Output the (X, Y) coordinate of the center of the cell containing the given text.  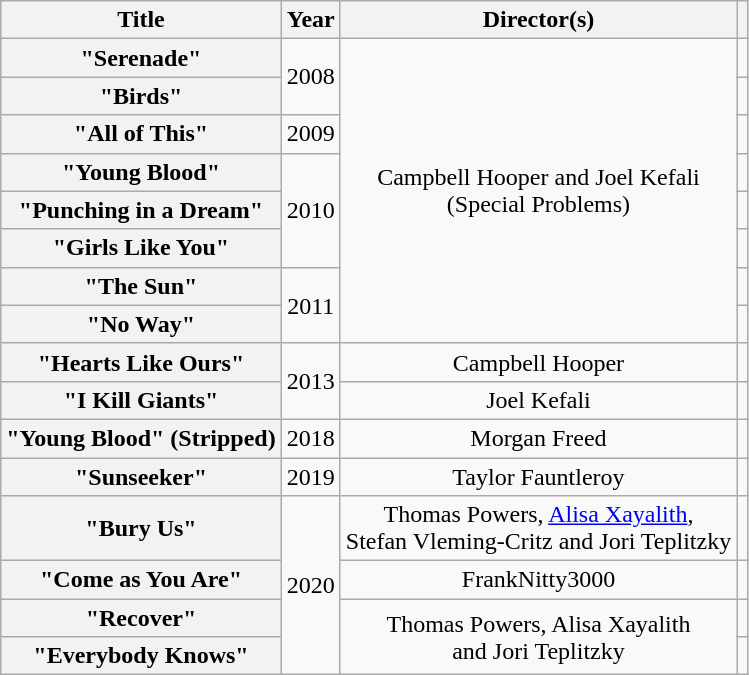
Title (141, 20)
"Come as You Are" (141, 580)
FrankNitty3000 (538, 580)
2008 (310, 77)
"Young Blood" (141, 172)
2011 (310, 305)
Year (310, 20)
Campbell Hooper and Joel Kefali(Special Problems) (538, 191)
"I Kill Giants" (141, 400)
"Hearts Like Ours" (141, 362)
Joel Kefali (538, 400)
"Punching in a Dream" (141, 210)
Campbell Hooper (538, 362)
2013 (310, 381)
"Everybody Knows" (141, 656)
Director(s) (538, 20)
Thomas Powers, Alisa Xayalithand Jori Teplitzky (538, 637)
"Young Blood" (Stripped) (141, 438)
2018 (310, 438)
"No Way" (141, 324)
Taylor Fauntleroy (538, 477)
"Sunseeker" (141, 477)
"Birds" (141, 96)
2020 (310, 586)
"Girls Like You" (141, 248)
2019 (310, 477)
2009 (310, 134)
"Serenade" (141, 58)
"The Sun" (141, 286)
Thomas Powers, Alisa Xayalith,Stefan Vleming-Critz and Jori Teplitzky (538, 528)
2010 (310, 210)
"Bury Us" (141, 528)
Morgan Freed (538, 438)
"All of This" (141, 134)
"Recover" (141, 618)
